Find where the given text appears and provide that cell's center as [x, y] coordinate. 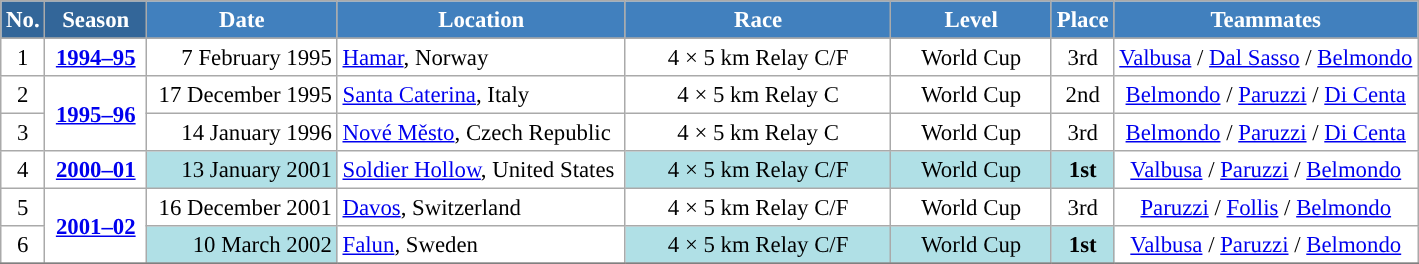
7 February 1995 [242, 58]
Valbusa / Dal Sasso / Belmondo [1266, 58]
10 March 2002 [242, 245]
2nd [1082, 95]
Hamar, Norway [481, 58]
1 [23, 58]
Falun, Sweden [481, 245]
1995–96 [96, 114]
2001–02 [96, 226]
Santa Caterina, Italy [481, 95]
Paruzzi / Follis / Belmondo [1266, 208]
Season [96, 20]
Nové Město, Czech Republic [481, 133]
Teammates [1266, 20]
2000–01 [96, 170]
Location [481, 20]
17 December 1995 [242, 95]
3 [23, 133]
1994–95 [96, 58]
Race [758, 20]
16 December 2001 [242, 208]
14 January 1996 [242, 133]
No. [23, 20]
Davos, Switzerland [481, 208]
Soldier Hollow, United States [481, 170]
2 [23, 95]
13 January 2001 [242, 170]
Date [242, 20]
4 [23, 170]
6 [23, 245]
5 [23, 208]
Level [972, 20]
Place [1082, 20]
